Extract the (X, Y) coordinate from the center of the cell holding the provided text.  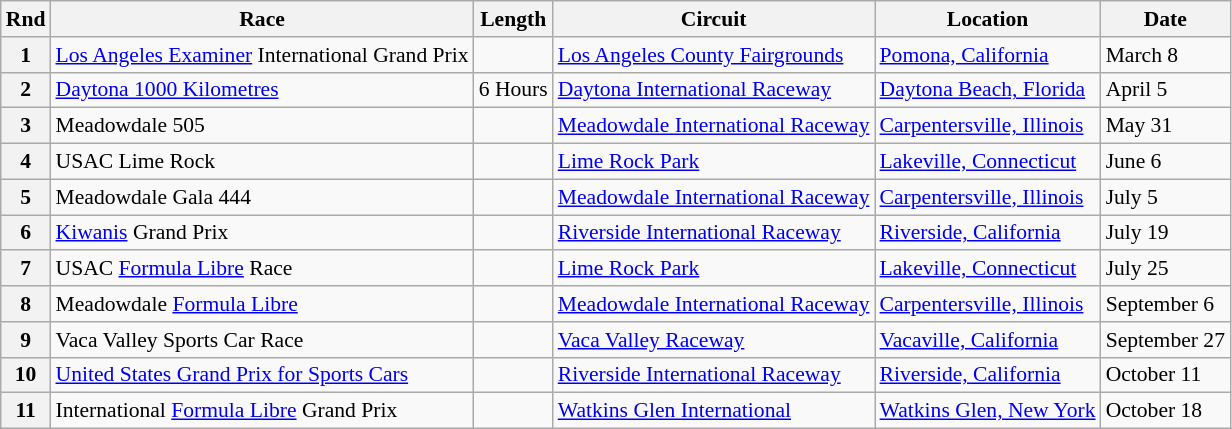
7 (26, 269)
October 11 (1166, 375)
International Formula Libre Grand Prix (262, 411)
September 6 (1166, 304)
3 (26, 126)
Daytona Beach, Florida (988, 90)
Meadowdale Formula Libre (262, 304)
Length (514, 19)
Daytona 1000 Kilometres (262, 90)
4 (26, 162)
11 (26, 411)
Watkins Glen, New York (988, 411)
October 18 (1166, 411)
Vaca Valley Sports Car Race (262, 340)
Los Angeles County Fairgrounds (714, 55)
Location (988, 19)
6 (26, 233)
10 (26, 375)
1 (26, 55)
USAC Formula Libre Race (262, 269)
July 25 (1166, 269)
Date (1166, 19)
Race (262, 19)
USAC Lime Rock (262, 162)
Meadowdale 505 (262, 126)
April 5 (1166, 90)
Rnd (26, 19)
5 (26, 197)
July 5 (1166, 197)
March 8 (1166, 55)
July 19 (1166, 233)
Circuit (714, 19)
Kiwanis Grand Prix (262, 233)
Vacaville, California (988, 340)
Daytona International Raceway (714, 90)
May 31 (1166, 126)
Meadowdale Gala 444 (262, 197)
9 (26, 340)
2 (26, 90)
Los Angeles Examiner International Grand Prix (262, 55)
June 6 (1166, 162)
6 Hours (514, 90)
Vaca Valley Raceway (714, 340)
Watkins Glen International (714, 411)
Pomona, California (988, 55)
8 (26, 304)
September 27 (1166, 340)
United States Grand Prix for Sports Cars (262, 375)
